Output the (x, y) coordinate of the center of the cell containing the given text.  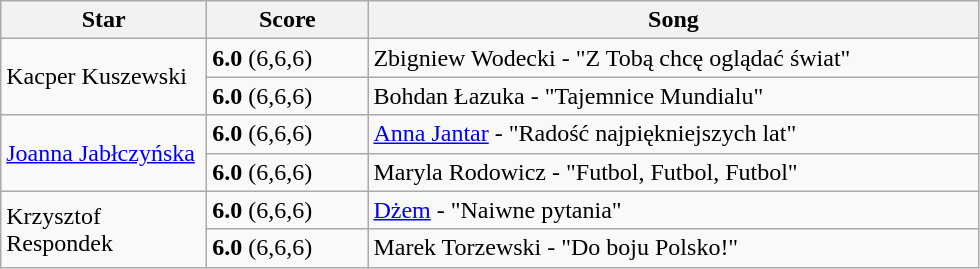
Krzysztof Respondek (104, 229)
Dżem - "Naiwne pytania" (674, 210)
Star (104, 20)
Score (288, 20)
Anna Jantar - "Radość najpiękniejszych lat" (674, 134)
Song (674, 20)
Marek Torzewski - "Do boju Polsko!" (674, 248)
Joanna Jabłczyńska (104, 153)
Maryla Rodowicz - "Futbol, Futbol, Futbol" (674, 172)
Zbigniew Wodecki - "Z Tobą chcę oglądać świat" (674, 58)
Bohdan Łazuka - "Tajemnice Mundialu" (674, 96)
Kacper Kuszewski (104, 77)
